Capture the cell that displays the provided text and extract its [X, Y] central coordinate. 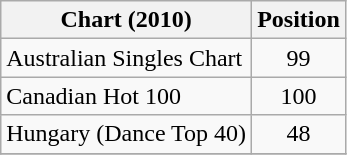
99 [299, 58]
Position [299, 20]
Canadian Hot 100 [126, 96]
48 [299, 134]
100 [299, 96]
Hungary (Dance Top 40) [126, 134]
Chart (2010) [126, 20]
Australian Singles Chart [126, 58]
